Search for the cell housing the specified text and yield its (X, Y) center coordinate. 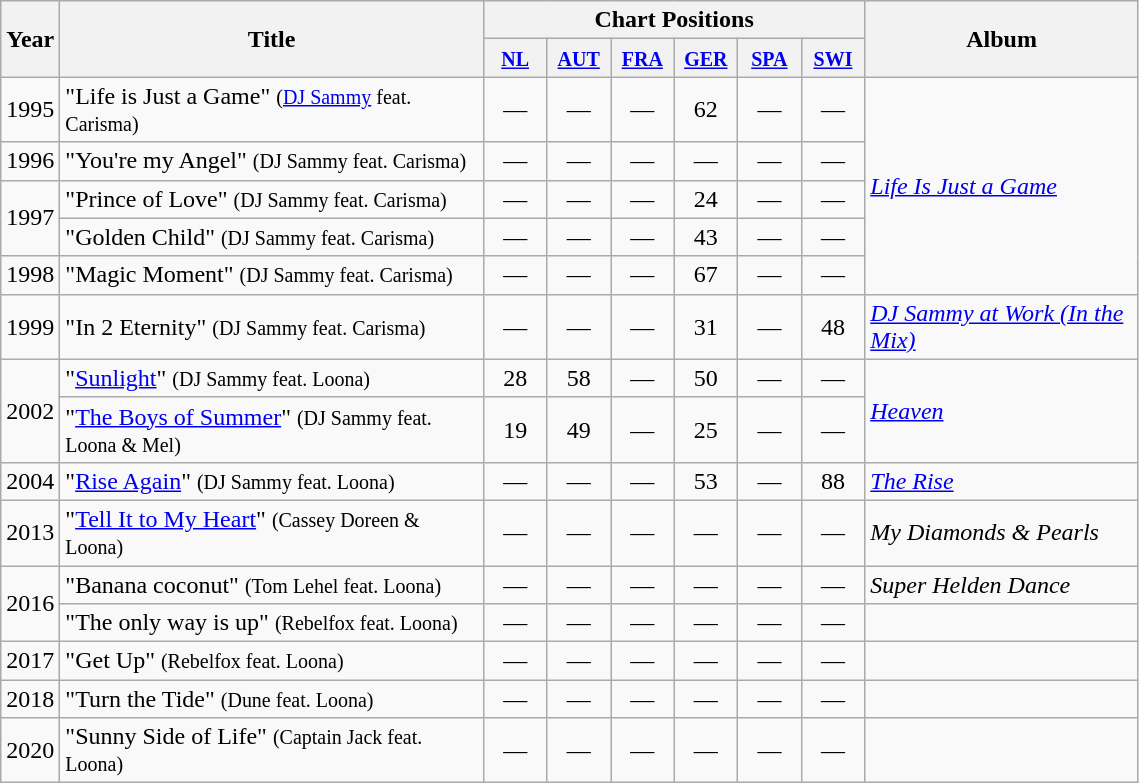
1999 (30, 326)
My Diamonds & Pearls (1002, 532)
2002 (30, 410)
19 (515, 430)
The Rise (1002, 481)
"Life is Just a Game" (DJ Sammy feat. Carisma) (272, 110)
Heaven (1002, 410)
62 (706, 110)
"The only way is up" (Rebelfox feat. Loona) (272, 623)
31 (706, 326)
1996 (30, 161)
Album (1002, 39)
Year (30, 39)
1995 (30, 110)
"The Boys of Summer" (DJ Sammy feat. Loona & Mel) (272, 430)
"You're my Angel" (DJ Sammy feat. Carisma) (272, 161)
SPA (770, 58)
2013 (30, 532)
49 (579, 430)
"Golden Child" (DJ Sammy feat. Carisma) (272, 237)
"Get Up" (Rebelfox feat. Loona) (272, 661)
24 (706, 199)
"Magic Moment" (DJ Sammy feat. Carisma) (272, 275)
1997 (30, 218)
28 (515, 378)
2020 (30, 750)
"Rise Again" (DJ Sammy feat. Loona) (272, 481)
"In 2 Eternity" (DJ Sammy feat. Carisma) (272, 326)
58 (579, 378)
2018 (30, 699)
53 (706, 481)
25 (706, 430)
2004 (30, 481)
"Turn the Tide" (Dune feat. Loona) (272, 699)
2016 (30, 604)
Title (272, 39)
"Banana coconut" (Tom Lehel feat. Loona) (272, 585)
SWI (833, 58)
1998 (30, 275)
"Sunny Side of Life" (Captain Jack feat. Loona) (272, 750)
GER (706, 58)
67 (706, 275)
50 (706, 378)
"Tell It to My Heart" (Cassey Doreen & Loona) (272, 532)
"Prince of Love" (DJ Sammy feat. Carisma) (272, 199)
FRA (642, 58)
DJ Sammy at Work (In the Mix) (1002, 326)
Super Helden Dance (1002, 585)
2017 (30, 661)
Chart Positions (674, 20)
48 (833, 326)
AUT (579, 58)
"Sunlight" (DJ Sammy feat. Loona) (272, 378)
NL (515, 58)
Life Is Just a Game (1002, 186)
43 (706, 237)
88 (833, 481)
